Scan for the cell matching the given text and deliver its (x, y) coordinate at center. 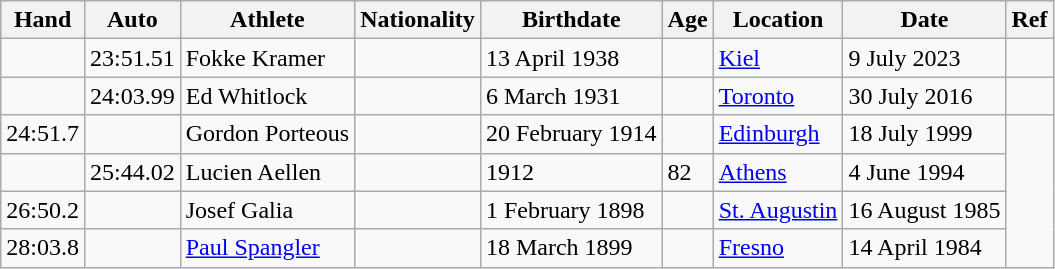
Fresno (778, 248)
Hand (43, 20)
St. Augustin (778, 210)
Ed Whitlock (267, 96)
23:51.51 (132, 58)
Location (778, 20)
28:03.8 (43, 248)
Age (688, 20)
16 August 1985 (924, 210)
Ref (1030, 20)
Lucien Aellen (267, 172)
Nationality (418, 20)
Kiel (778, 58)
24:51.7 (43, 134)
9 July 2023 (924, 58)
20 February 1914 (571, 134)
1912 (571, 172)
30 July 2016 (924, 96)
18 July 1999 (924, 134)
1 February 1898 (571, 210)
26:50.2 (43, 210)
82 (688, 172)
Gordon Porteous (267, 134)
13 April 1938 (571, 58)
24:03.99 (132, 96)
Toronto (778, 96)
Edinburgh (778, 134)
6 March 1931 (571, 96)
18 March 1899 (571, 248)
Date (924, 20)
4 June 1994 (924, 172)
14 April 1984 (924, 248)
Paul Spangler (267, 248)
25:44.02 (132, 172)
Birthdate (571, 20)
Athens (778, 172)
Fokke Kramer (267, 58)
Athlete (267, 20)
Auto (132, 20)
Josef Galia (267, 210)
